Pinpoint the cell where the given text exists, returning its [x, y] midpoint coordinate. 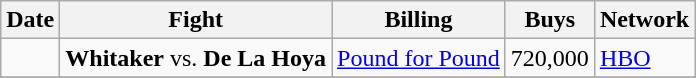
Date [30, 20]
Billing [419, 20]
HBO [644, 58]
Fight [196, 20]
Network [644, 20]
Pound for Pound [419, 58]
720,000 [550, 58]
Whitaker vs. De La Hoya [196, 58]
Buys [550, 20]
